Capture the cell that displays the provided text and extract its [x, y] central coordinate. 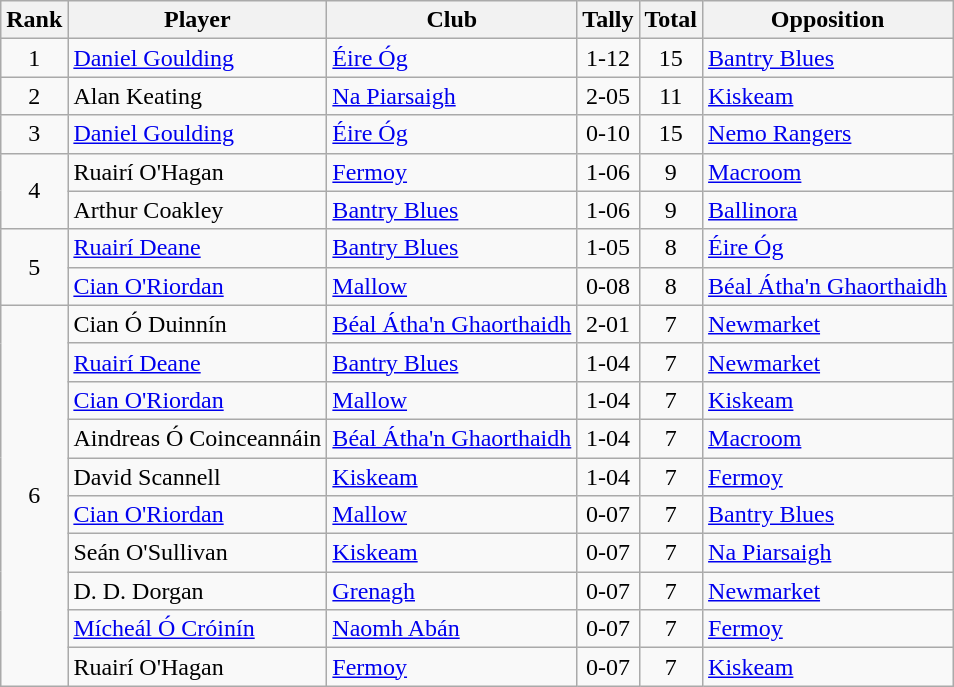
Mícheál Ó Cróinín [198, 629]
Nemo Rangers [828, 134]
4 [34, 191]
Aindreas Ó Coinceannáin [198, 438]
D. D. Dorgan [198, 591]
1-05 [608, 248]
3 [34, 134]
6 [34, 496]
Seán O'Sullivan [198, 553]
Opposition [828, 20]
Player [198, 20]
Ballinora [828, 210]
Arthur Coakley [198, 210]
1-12 [608, 58]
Total [671, 20]
0-10 [608, 134]
David Scannell [198, 477]
Cian Ó Duinnín [198, 324]
Club [452, 20]
5 [34, 267]
Grenagh [452, 591]
2 [34, 96]
2-01 [608, 324]
2-05 [608, 96]
11 [671, 96]
0-08 [608, 286]
Alan Keating [198, 96]
Rank [34, 20]
Naomh Abán [452, 629]
1 [34, 58]
Tally [608, 20]
